Scan for the cell matching the given text and deliver its (x, y) coordinate at center. 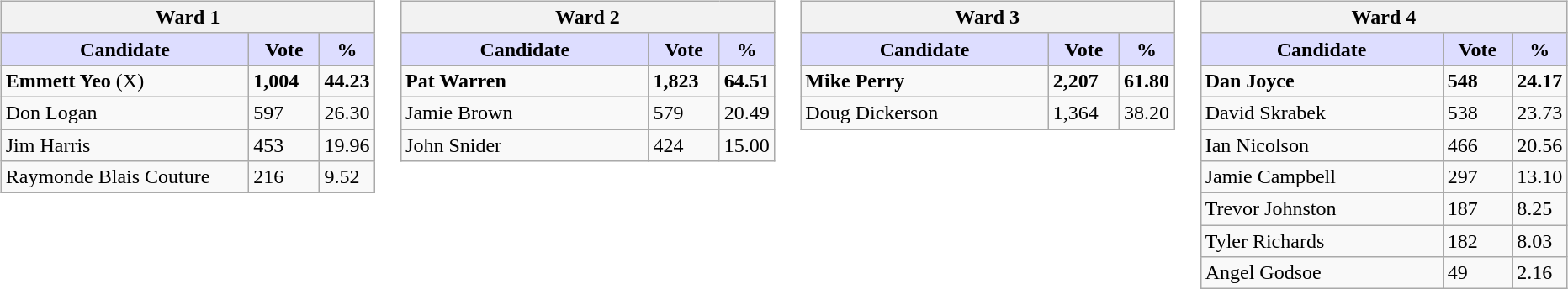
Don Logan (124, 113)
Trevor Johnston (1322, 209)
597 (284, 113)
38.20 (1147, 113)
64.51 (747, 81)
23.73 (1539, 113)
Pat Warren (525, 81)
2,207 (1083, 81)
20.49 (747, 113)
24.17 (1539, 81)
8.03 (1539, 241)
44.23 (347, 81)
Jamie Brown (525, 113)
John Snider (525, 145)
Doug Dickerson (924, 113)
13.10 (1539, 177)
Ian Nicolson (1322, 145)
Mike Perry (924, 81)
Dan Joyce (1322, 81)
453 (284, 145)
Ward 3 (988, 17)
Emmett Yeo (X) (124, 81)
9.52 (347, 177)
548 (1477, 81)
297 (1477, 177)
Jim Harris (124, 145)
8.25 (1539, 209)
579 (684, 113)
Angel Godsoe (1322, 273)
1,364 (1083, 113)
David Skrabek (1322, 113)
15.00 (747, 145)
19.96 (347, 145)
26.30 (347, 113)
424 (684, 145)
61.80 (1147, 81)
20.56 (1539, 145)
216 (284, 177)
Ward 1 (188, 17)
466 (1477, 145)
1,823 (684, 81)
187 (1477, 209)
Tyler Richards (1322, 241)
2.16 (1539, 273)
1,004 (284, 81)
Ward 2 (588, 17)
49 (1477, 273)
Ward 4 (1384, 17)
Raymonde Blais Couture (124, 177)
538 (1477, 113)
Jamie Campbell (1322, 177)
182 (1477, 241)
